Determine the [X, Y] coordinate at the center of the cell enclosing the given text.  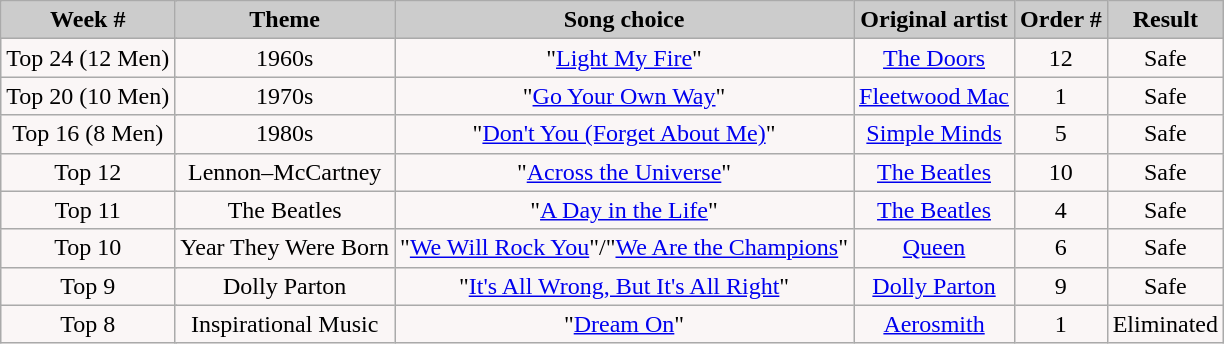
Top 20 (10 Men) [88, 96]
Queen [934, 248]
Song choice [624, 20]
1970s [285, 96]
Top 16 (8 Men) [88, 134]
Eliminated [1165, 324]
Top 24 (12 Men) [88, 58]
1960s [285, 58]
"It's All Wrong, But It's All Right" [624, 286]
Top 11 [88, 210]
"We Will Rock You"/"We Are the Champions" [624, 248]
Inspirational Music [285, 324]
"Go Your Own Way" [624, 96]
Aerosmith [934, 324]
Top 8 [88, 324]
Fleetwood Mac [934, 96]
"Dream On" [624, 324]
Theme [285, 20]
10 [1062, 172]
Year They Were Born [285, 248]
Week # [88, 20]
Result [1165, 20]
12 [1062, 58]
Lennon–McCartney [285, 172]
9 [1062, 286]
The Doors [934, 58]
"A Day in the Life" [624, 210]
Original artist [934, 20]
Order # [1062, 20]
4 [1062, 210]
6 [1062, 248]
Top 10 [88, 248]
Top 12 [88, 172]
Top 9 [88, 286]
5 [1062, 134]
1980s [285, 134]
"Across the Universe" [624, 172]
Simple Minds [934, 134]
"Light My Fire" [624, 58]
"Don't You (Forget About Me)" [624, 134]
